Pinpoint the cell where the given text exists, returning its [X, Y] midpoint coordinate. 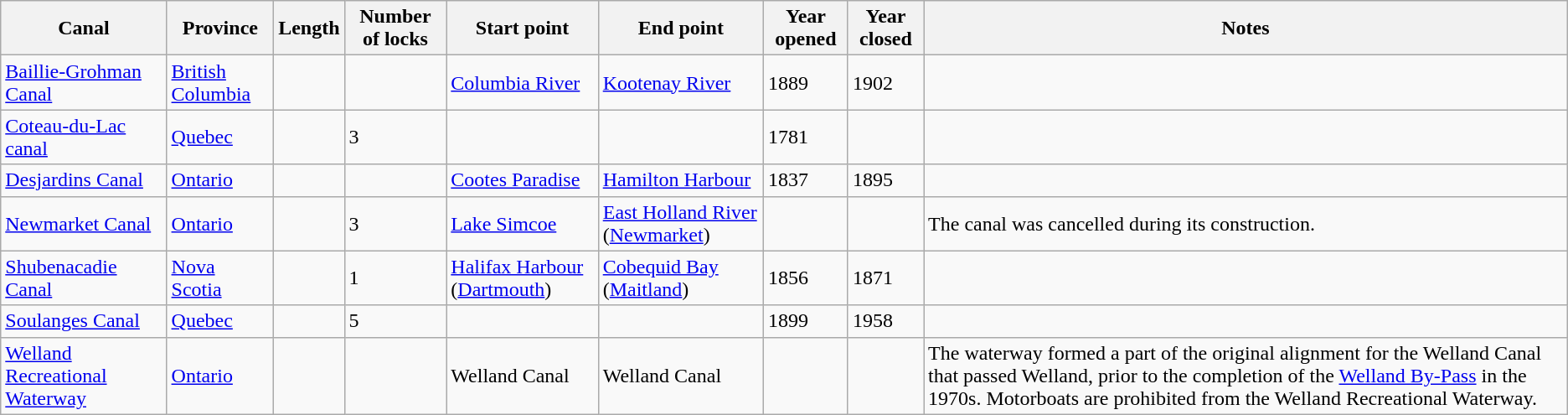
Welland Recreational Waterway [84, 376]
1902 [885, 82]
Kootenay River [680, 82]
Desjardins Canal [84, 180]
Year opened [806, 29]
Year closed [885, 29]
5 [395, 321]
1 [395, 278]
1781 [806, 137]
Cobequid Bay (Maitland) [680, 278]
Canal [84, 29]
Province [220, 29]
1899 [806, 321]
The canal was cancelled during its construction. [1246, 223]
1856 [806, 278]
1958 [885, 321]
British Columbia [220, 82]
Number of locks [395, 29]
Soulanges Canal [84, 321]
Lake Simcoe [523, 223]
1871 [885, 278]
End point [680, 29]
Start point [523, 29]
Newmarket Canal [84, 223]
Length [309, 29]
Cootes Paradise [523, 180]
1837 [806, 180]
Halifax Harbour (Dartmouth) [523, 278]
1889 [806, 82]
1895 [885, 180]
Columbia River [523, 82]
Nova Scotia [220, 278]
Hamilton Harbour [680, 180]
Shubenacadie Canal [84, 278]
Baillie-Grohman Canal [84, 82]
Coteau-du-Lac canal [84, 137]
Notes [1246, 29]
East Holland River (Newmarket) [680, 223]
